Detect which cell encompasses the target text, then output its (X, Y) center coordinate. 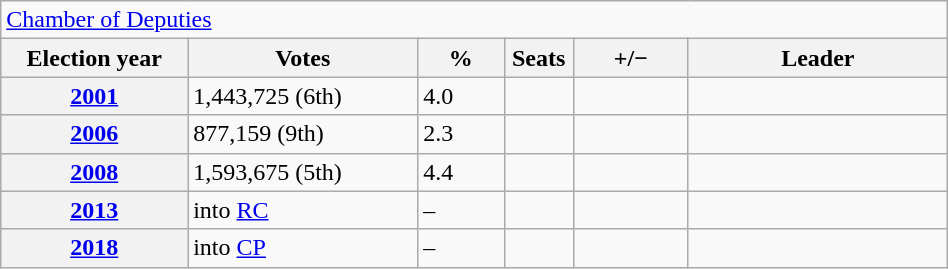
2.3 (461, 134)
Seats (538, 58)
1,593,675 (5th) (303, 172)
2001 (94, 96)
% (461, 58)
Leader (818, 58)
2018 (94, 248)
2008 (94, 172)
+/− (630, 58)
4.0 (461, 96)
2006 (94, 134)
2013 (94, 210)
into CP (303, 248)
Chamber of Deputies (474, 20)
4.4 (461, 172)
Votes (303, 58)
into RC (303, 210)
877,159 (9th) (303, 134)
1,443,725 (6th) (303, 96)
Election year (94, 58)
